Determine the [x, y] coordinate at the center of the cell enclosing the given text.  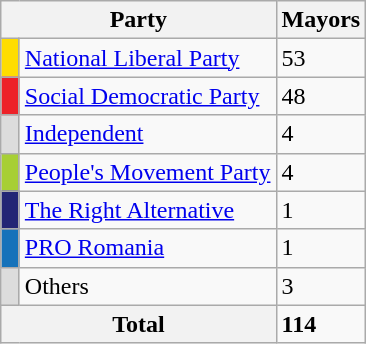
People's Movement Party [148, 172]
PRO Romania [148, 248]
3 [321, 286]
The Right Alternative [148, 210]
48 [321, 96]
114 [321, 324]
Independent [148, 134]
Social Democratic Party [148, 96]
Mayors [321, 20]
National Liberal Party [148, 58]
53 [321, 58]
Others [148, 286]
Total [138, 324]
Party [138, 20]
